Detect which cell encompasses the target text, then output its (x, y) center coordinate. 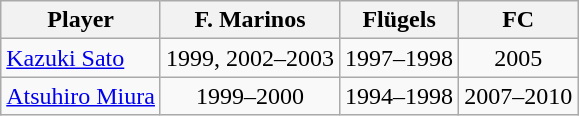
Kazuki Sato (81, 58)
2007–2010 (518, 96)
FC (518, 20)
1997–1998 (400, 58)
1994–1998 (400, 96)
Flügels (400, 20)
Atsuhiro Miura (81, 96)
2005 (518, 58)
1999, 2002–2003 (250, 58)
F. Marinos (250, 20)
1999–2000 (250, 96)
Player (81, 20)
